Provide the (X, Y) coordinate of the cell's center where the given text is located.  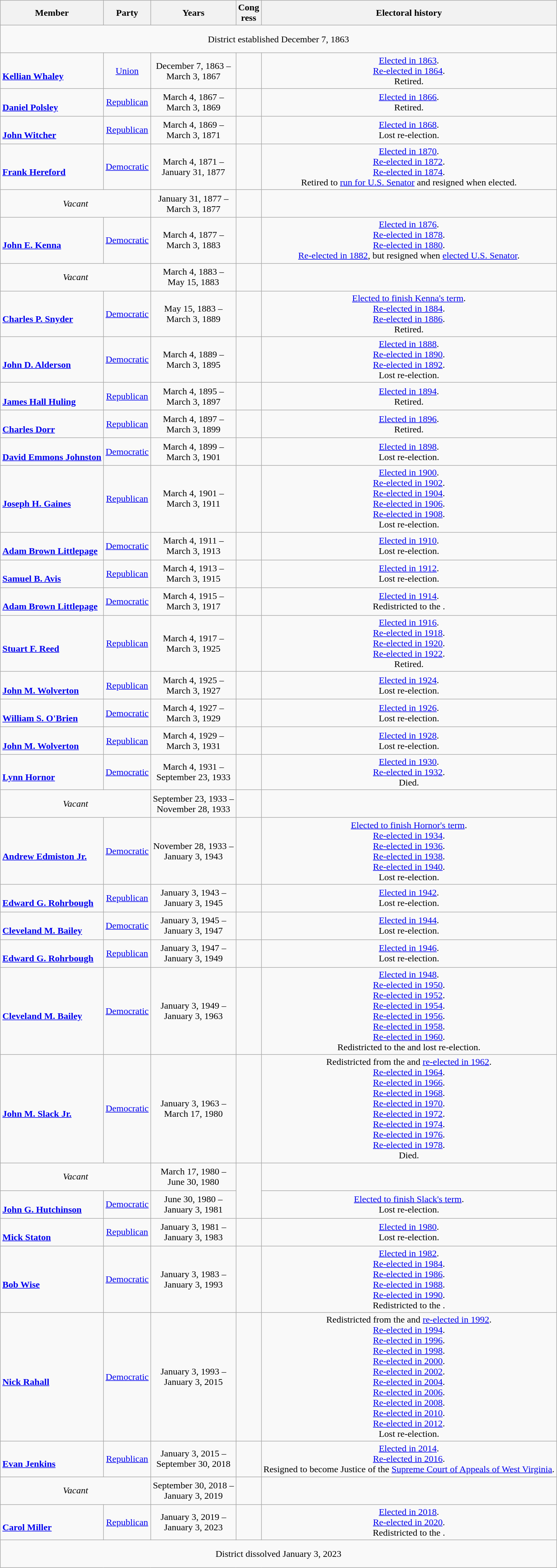
Elected in 1896.Retired. (409, 424)
March 4, 1867 –March 3, 1869 (193, 102)
Elected in 1863.Re-elected in 1864.Retired. (409, 71)
Member (52, 13)
March 4, 1871 –January 31, 1877 (193, 167)
Congress (249, 13)
Carol Miller (52, 1522)
March 4, 1901 –March 3, 1911 (193, 499)
January 3, 2019 –January 3, 2023 (193, 1522)
September 30, 2018 –January 3, 2019 (193, 1491)
January 3, 1949 –January 3, 1963 (193, 1011)
Andrew Edmiston Jr. (52, 851)
March 4, 1925 –March 3, 1927 (193, 685)
Charles Dorr (52, 424)
Elected in 1912.Lost re-election. (409, 574)
March 17, 1980 –June 30, 1980 (193, 1176)
January 31, 1877 –March 3, 1877 (193, 204)
September 23, 1933 –November 28, 1933 (193, 804)
Elected in 1930.Re-elected in 1932.Died. (409, 772)
January 3, 1981 –January 3, 1983 (193, 1232)
Stuart F. Reed (52, 643)
James Hall Huling (52, 396)
March 4, 1913 –March 3, 1915 (193, 574)
Elected to finish Hornor's term.Re-elected in 1934.Re-elected in 1936.Re-elected in 1938.Re-elected in 1940.Lost re-election. (409, 851)
March 4, 1897 –March 3, 1899 (193, 424)
Charles P. Snyder (52, 314)
Joseph H. Gaines (52, 499)
March 4, 1931 –September 23, 1933 (193, 772)
December 7, 1863 –March 3, 1867 (193, 71)
Elected in 1866.Retired. (409, 102)
March 4, 1889 –March 3, 1895 (193, 359)
January 3, 1993 –January 3, 2015 (193, 1377)
March 4, 1917 –March 3, 1925 (193, 643)
January 3, 1943 –January 3, 1945 (193, 898)
Nick Rahall (52, 1377)
Elected in 1868.Lost re-election. (409, 130)
Frank Hereford (52, 167)
Elected in 1946.Lost re-election. (409, 953)
Elected in 1898.Lost re-election. (409, 452)
Bob Wise (52, 1279)
Elected in 1876.Re-elected in 1878.Re-elected in 1880.Re-elected in 1882, but resigned when elected U.S. Senator. (409, 240)
March 4, 1911 –March 3, 1913 (193, 546)
January 3, 1945 –January 3, 1947 (193, 926)
March 4, 1877 –March 3, 1883 (193, 240)
Electoral history (409, 13)
Samuel B. Avis (52, 574)
March 4, 1915 –March 3, 1917 (193, 601)
January 3, 1947 –January 3, 1949 (193, 953)
John Witcher (52, 130)
Elected in 1942.Lost re-election. (409, 898)
March 4, 1883 –May 15, 1883 (193, 277)
Elected in 1910.Lost re-election. (409, 546)
Elected in 1894.Retired. (409, 396)
March 4, 1929 –March 3, 1931 (193, 741)
March 4, 1927 –March 3, 1929 (193, 713)
Union (127, 71)
Kellian Whaley (52, 71)
January 3, 2015 –September 30, 2018 (193, 1459)
Elected in 1870.Re-elected in 1872.Re-elected in 1874.Retired to run for U.S. Senator and resigned when elected. (409, 167)
January 3, 1963 –March 17, 1980 (193, 1109)
Elected in 1888.Re-elected in 1890.Re-elected in 1892.Lost re-election. (409, 359)
March 4, 1869 –March 3, 1871 (193, 130)
Evan Jenkins (52, 1459)
March 4, 1899 –March 3, 1901 (193, 452)
Elected in 1924.Lost re-election. (409, 685)
Elected in 1980.Lost re-election. (409, 1232)
Elected to finish Slack's term.Lost re-election. (409, 1204)
Years (193, 13)
Party (127, 13)
District established December 7, 1863 (278, 39)
Lynn Hornor (52, 772)
John E. Kenna (52, 240)
Elected in 1982.Re-elected in 1984.Re-elected in 1986.Re-elected in 1988.Re-elected in 1990.Redistricted to the . (409, 1279)
Elected in 1916.Re-elected in 1918.Re-elected in 1920.Re-elected in 1922.Retired. (409, 643)
District dissolved January 3, 2023 (278, 1554)
Elected in 1928.Lost re-election. (409, 741)
John G. Hutchinson (52, 1204)
January 3, 1983 –January 3, 1993 (193, 1279)
May 15, 1883 –March 3, 1889 (193, 314)
Elected in 1944.Lost re-election. (409, 926)
November 28, 1933 –January 3, 1943 (193, 851)
Elected to finish Kenna's term.Re-elected in 1884.Re-elected in 1886.Retired. (409, 314)
Elected in 1914.Redistricted to the . (409, 601)
Elected in 1900.Re-elected in 1902.Re-elected in 1904.Re-elected in 1906.Re-elected in 1908.Lost re-election. (409, 499)
Mick Staton (52, 1232)
Daniel Polsley (52, 102)
Elected in 2014.Re-elected in 2016.Resigned to become Justice of the Supreme Court of Appeals of West Virginia. (409, 1459)
John D. Alderson (52, 359)
John M. Slack Jr. (52, 1109)
William S. O'Brien (52, 713)
March 4, 1895 –March 3, 1897 (193, 396)
June 30, 1980 –January 3, 1981 (193, 1204)
Elected in 1926.Lost re-election. (409, 713)
Elected in 2018.Re-elected in 2020.Redistricted to the . (409, 1522)
David Emmons Johnston (52, 452)
